Return the (X, Y) coordinate for the center point of the cell that contains the specified text.  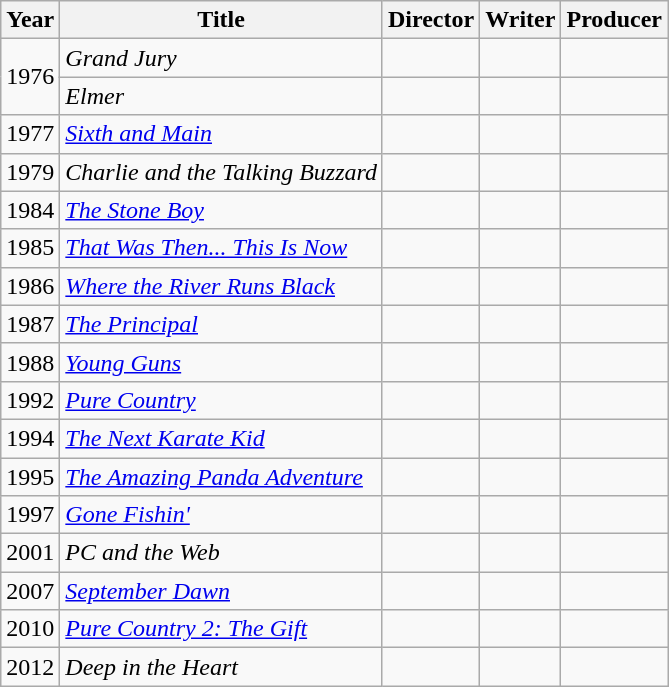
September Dawn (222, 591)
Sixth and Main (222, 134)
1986 (30, 286)
1988 (30, 362)
Elmer (222, 96)
The Stone Boy (222, 210)
Where the River Runs Black (222, 286)
1985 (30, 248)
1997 (30, 515)
Charlie and the Talking Buzzard (222, 172)
Director (430, 20)
Producer (614, 20)
1984 (30, 210)
2007 (30, 591)
Title (222, 20)
Year (30, 20)
2001 (30, 553)
1987 (30, 324)
1995 (30, 477)
Young Guns (222, 362)
The Amazing Panda Adventure (222, 477)
PC and the Web (222, 553)
That Was Then... This Is Now (222, 248)
Pure Country 2: The Gift (222, 629)
1994 (30, 438)
The Next Karate Kid (222, 438)
Grand Jury (222, 58)
2012 (30, 667)
2010 (30, 629)
1979 (30, 172)
Deep in the Heart (222, 667)
1976 (30, 77)
Gone Fishin' (222, 515)
Pure Country (222, 400)
The Principal (222, 324)
1977 (30, 134)
1992 (30, 400)
Writer (520, 20)
